Determine the (X, Y) coordinate at the center of the cell enclosing the given text.  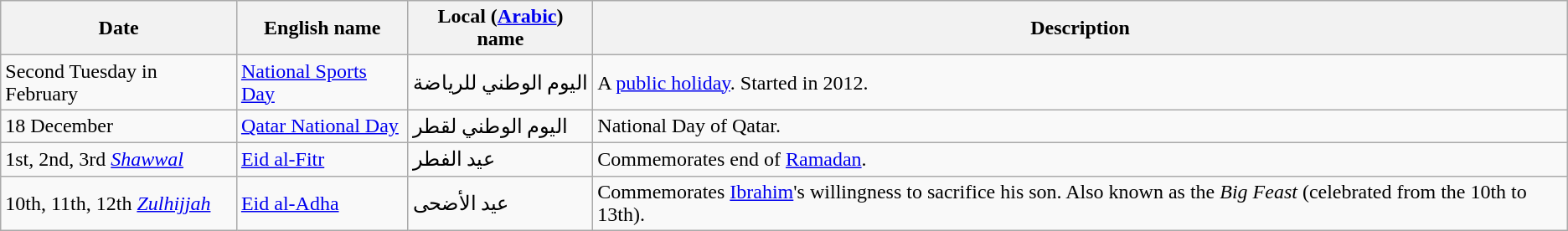
Commemorates Ibrahim's willingness to sacrifice his son. Also known as the Big Feast (celebrated from the 10th to 13th). (1081, 203)
A public holiday. Started in 2012. (1081, 82)
Description (1081, 28)
اليوم الوطني لقطر (501, 126)
Local (Arabic) name (501, 28)
Date (119, 28)
10th, 11th, 12th Zulhijjah (119, 203)
Commemorates end of Ramadan. (1081, 159)
National Sports Day (322, 82)
18 December (119, 126)
عيد الأضحى (501, 203)
Eid al-Adha (322, 203)
عيد الفطر (501, 159)
Second Tuesday in February (119, 82)
English name (322, 28)
National Day of Qatar. (1081, 126)
Eid al-Fitr (322, 159)
1st, 2nd, 3rd Shawwal (119, 159)
Qatar National Day (322, 126)
اليوم الوطني للرياضة (501, 82)
